Locate the cell with the specified text and output its (x, y) center coordinate. 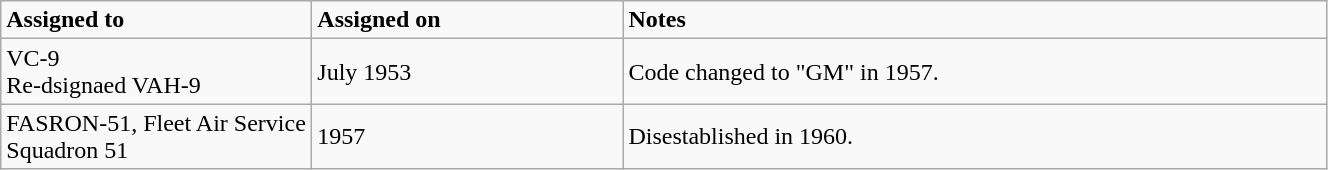
Assigned to (156, 20)
VC-9Re-dsignaed VAH-9 (156, 72)
FASRON-51, Fleet Air Service Squadron 51 (156, 136)
July 1953 (468, 72)
1957 (468, 136)
Code changed to "GM" in 1957. (975, 72)
Assigned on (468, 20)
Disestablished in 1960. (975, 136)
Notes (975, 20)
